From the cell containing the given text, extract its center point as (x, y) coordinate. 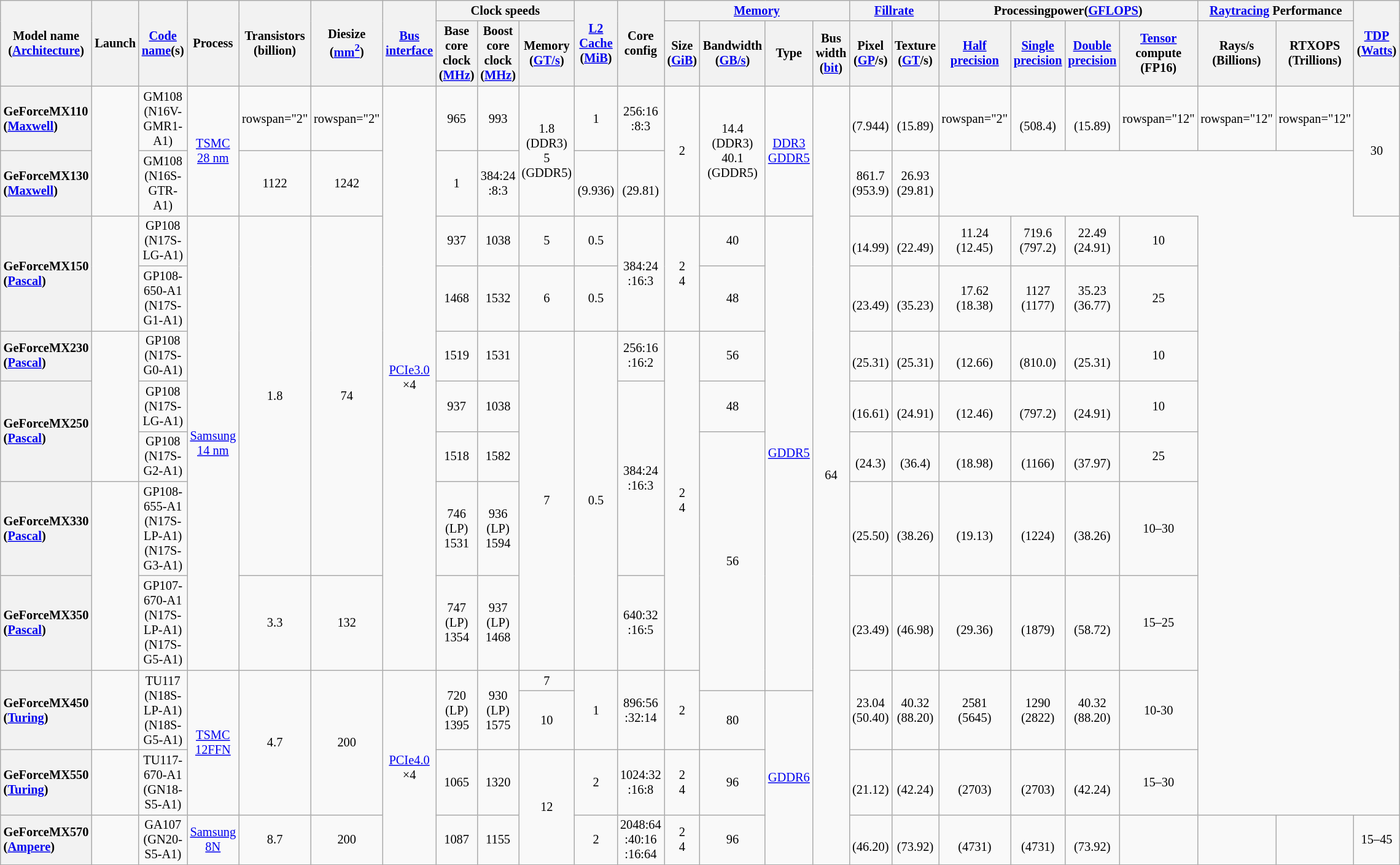
GP108(N17S-G2-A1) (163, 456)
(21.12) (871, 782)
(16.61) (871, 406)
640:32 :16:5 (640, 623)
TDP(Watts) (1377, 43)
719.6(797.2) (1038, 241)
(46.98) (915, 623)
80 (733, 720)
936 (LP)1594 (497, 528)
Clock speeds (505, 10)
GM108(N16V-GMR1-A1) (163, 119)
L2 Cache (MiB) (596, 43)
(24.3) (871, 456)
Halfprecision (975, 53)
Type (789, 53)
(29.36) (975, 623)
TSMC28 nm (213, 151)
GeForceMX450(Turing) (47, 710)
256:16 :8:3 (640, 119)
Size(GiB) (682, 53)
(14.99) (871, 241)
747 (LP)1354 (457, 623)
14.4(DDR3)40.1(GDDR5) (733, 151)
(810.0) (1038, 356)
720 (LP)1395 (457, 710)
15–30 (1158, 782)
Boostcoreclock(MHz) (497, 53)
2048:64 :40:16 :16:64 (640, 840)
17.62(18.38) (975, 299)
1127(1177) (1038, 299)
12 (546, 807)
937 (LP)1468 (497, 623)
11.24(12.45) (975, 241)
64 (831, 476)
Fillrate (894, 10)
Model name(Architecture) (47, 43)
PCIe4.0×4 (409, 768)
Rays/s(Billions) (1237, 53)
Basecoreclock(MHz) (457, 53)
GP107-670-A1(N17S-LP-A1)(N17S-G5-A1) (163, 623)
26.93(29.81) (915, 183)
GeForceMX150(Pascal) (47, 273)
Samsung8N (213, 840)
Pixel(GP/s) (871, 53)
GP108-655-A1(N17S-LP-A1)(N17S-G3-A1) (163, 528)
10-30 (1158, 710)
GeForceMX130(Maxwell) (47, 183)
74 (346, 396)
2581(5645) (975, 710)
PCIe3.0×4 (409, 378)
10–30 (1158, 528)
1582 (497, 456)
256:16 :16:2 (640, 356)
Bandwidth(GB/s) (733, 53)
1320 (497, 782)
GP108(N17S-G0-A1) (163, 356)
(1166) (1038, 456)
Buswidth(bit) (831, 53)
(58.72) (1092, 623)
TU117-670-A1(GN18-S5-A1) (163, 782)
RTXOPS(Trillions) (1315, 53)
Samsung14 nm (213, 443)
Texture(GT/s) (915, 53)
1518 (457, 456)
GDDR5 (789, 453)
Code name(s) (163, 43)
15–25 (1158, 623)
(12.46) (975, 406)
1.8 (275, 396)
GeForceMX550(Turing) (47, 782)
GDDR6 (789, 778)
965 (457, 119)
(19.13) (975, 528)
(29.81) (640, 183)
Processingpower(GFLOPS) (1068, 10)
896:56 :32:14 (640, 710)
1532 (497, 299)
35.23(36.77) (1092, 299)
22.49(24.91) (1092, 241)
(9.936) (596, 183)
(508.4) (1038, 119)
930 (LP)1575 (497, 710)
(25.50) (871, 528)
(1879) (1038, 623)
(797.2) (1038, 406)
5 (546, 241)
40 (733, 241)
(35.23) (915, 299)
1290(2822) (1038, 710)
15–45 (1377, 840)
Tensorcompute(FP16) (1158, 53)
Launch (115, 43)
GeForceMX330(Pascal) (47, 528)
(36.4) (915, 456)
GeForceMX250(Pascal) (47, 431)
(1224) (1038, 528)
GeForceMX570(Ampere) (47, 840)
1024:32 :16:8 (640, 782)
1531 (497, 356)
Process (213, 43)
1065 (457, 782)
(46.20) (871, 840)
GeForceMX110(Maxwell) (47, 119)
23.04(50.40) (871, 710)
(37.97) (1092, 456)
(22.49) (915, 241)
4.7 (275, 742)
1.8(DDR3)5(GDDR5) (546, 151)
(12.66) (975, 356)
Memory (757, 10)
GA107(GN20-S5-A1) (163, 840)
1087 (457, 840)
30 (1377, 151)
861.7(953.9) (871, 183)
GeForceMX350(Pascal) (47, 623)
3.3 (275, 623)
993 (497, 119)
132 (346, 623)
Memory (GT/s) (546, 53)
DDR3GDDR5 (789, 151)
TU117(N18S-LP-A1)(N18S-G5-A1) (163, 710)
GP108-650-A1(N17S-G1-A1) (163, 299)
1242 (346, 183)
Singleprecision (1038, 53)
GM108(N16S-GTR-A1) (163, 183)
Doubleprecision (1092, 53)
8.7 (275, 840)
Transistors (billion) (275, 43)
1155 (497, 840)
384:24 :8:3 (497, 183)
6 (546, 299)
Core config (640, 43)
746 (LP)1531 (457, 528)
1468 (457, 299)
(18.98) (975, 456)
TSMC12FFN (213, 742)
GeForceMX230(Pascal) (47, 356)
1122 (275, 183)
1519 (457, 356)
Bus interface (409, 43)
Diesize (mm2) (346, 43)
Raytracing Performance (1276, 10)
(7.944) (871, 119)
